Pinpoint the cell where the given text exists, returning its [x, y] midpoint coordinate. 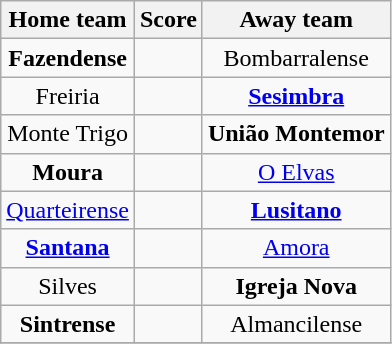
Sintrense [68, 324]
Sesimbra [296, 96]
Home team [68, 20]
Igreja Nova [296, 286]
Monte Trigo [68, 134]
Freiria [68, 96]
Silves [68, 286]
União Montemor [296, 134]
Fazendense [68, 58]
Santana [68, 248]
Almancilense [296, 324]
Lusitano [296, 210]
Amora [296, 248]
Away team [296, 20]
Quarteirense [68, 210]
Bombarralense [296, 58]
Score [168, 20]
O Elvas [296, 172]
Moura [68, 172]
